Detect which cell encompasses the target text, then output its (X, Y) center coordinate. 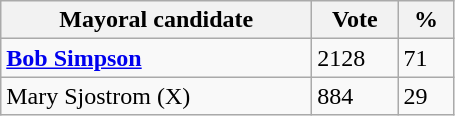
71 (426, 58)
884 (355, 96)
Mary Sjostrom (X) (156, 96)
Bob Simpson (156, 58)
Mayoral candidate (156, 20)
29 (426, 96)
% (426, 20)
Vote (355, 20)
2128 (355, 58)
